For the text-containing cell, return its midpoint in [X, Y] coordinate format. 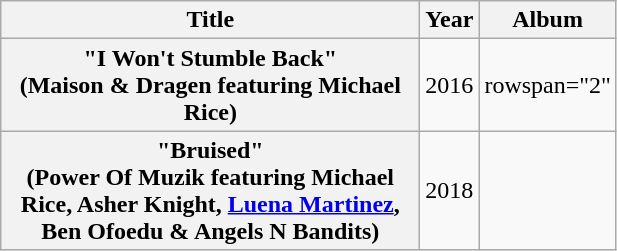
Year [450, 20]
2018 [450, 190]
Title [210, 20]
rowspan="2" [548, 85]
Album [548, 20]
"Bruised"(Power Of Muzik featuring Michael Rice, Asher Knight, Luena Martinez,Ben Ofoedu & Angels N Bandits) [210, 190]
"I Won't Stumble Back"(Maison & Dragen featuring Michael Rice) [210, 85]
2016 [450, 85]
